For the text-containing cell, return its midpoint in [x, y] coordinate format. 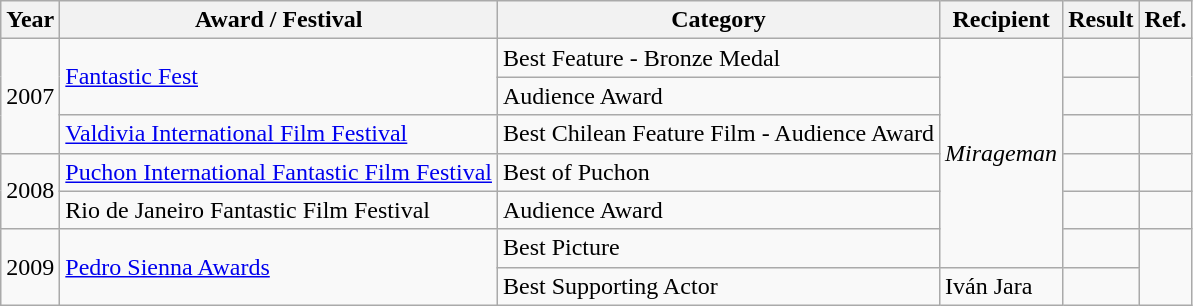
Best Supporting Actor [718, 286]
Pedro Sienna Awards [279, 267]
2008 [30, 191]
Best of Puchon [718, 172]
Best Chilean Feature Film - Audience Award [718, 134]
Award / Festival [279, 20]
Category [718, 20]
Fantastic Fest [279, 77]
Ref. [1166, 20]
Best Feature - Bronze Medal [718, 58]
Best Picture [718, 248]
Rio de Janeiro Fantastic Film Festival [279, 210]
Year [30, 20]
Result [1101, 20]
Mirageman [1002, 153]
Puchon International Fantastic Film Festival [279, 172]
2007 [30, 96]
2009 [30, 267]
Iván Jara [1002, 286]
Recipient [1002, 20]
Valdivia International Film Festival [279, 134]
